From the cell containing the given text, extract its center point as (x, y) coordinate. 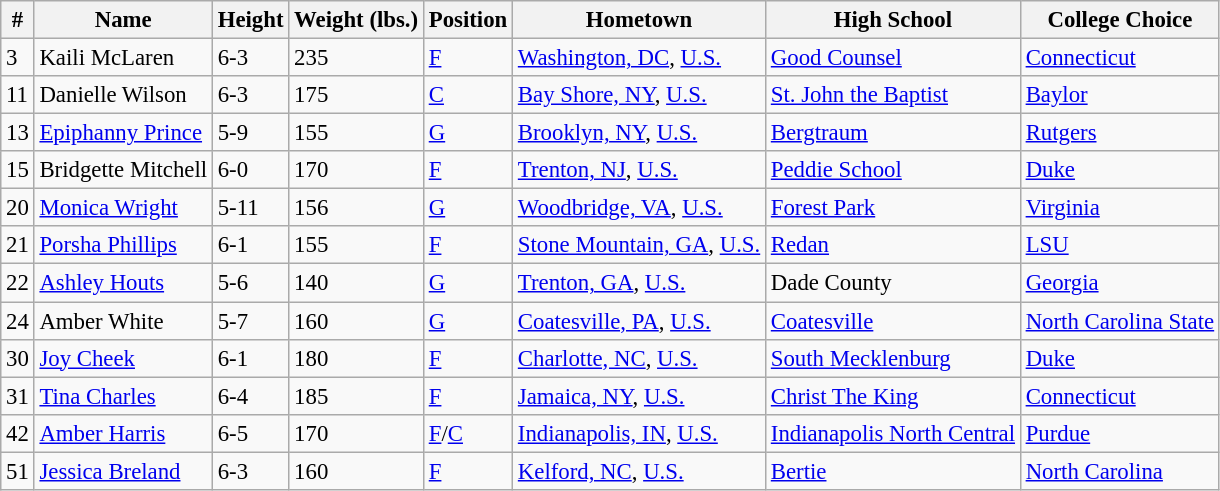
5-6 (250, 283)
Jessica Breland (123, 471)
5-11 (250, 208)
31 (18, 396)
Position (468, 20)
6-0 (250, 170)
235 (356, 58)
College Choice (1120, 20)
North Carolina State (1120, 321)
42 (18, 433)
Good Counsel (894, 58)
St. John the Baptist (894, 95)
Joy Cheek (123, 358)
F/C (468, 433)
Epiphanny Prince (123, 133)
Virginia (1120, 208)
Rutgers (1120, 133)
Purdue (1120, 433)
LSU (1120, 245)
Trenton, GA, U.S. (640, 283)
3 (18, 58)
Baylor (1120, 95)
Redan (894, 245)
Danielle Wilson (123, 95)
Amber White (123, 321)
Brooklyn, NY, U.S. (640, 133)
140 (356, 283)
Bay Shore, NY, U.S. (640, 95)
Washington, DC, U.S. (640, 58)
Jamaica, NY, U.S. (640, 396)
High School (894, 20)
Ashley Houts (123, 283)
Trenton, NJ, U.S. (640, 170)
Christ The King (894, 396)
24 (18, 321)
North Carolina (1120, 471)
156 (356, 208)
Porsha Phillips (123, 245)
11 (18, 95)
30 (18, 358)
Bertie (894, 471)
13 (18, 133)
Georgia (1120, 283)
5-9 (250, 133)
Dade County (894, 283)
South Mecklenburg (894, 358)
180 (356, 358)
Kaili McLaren (123, 58)
15 (18, 170)
Height (250, 20)
Indianapolis, IN, U.S. (640, 433)
Tina Charles (123, 396)
Monica Wright (123, 208)
C (468, 95)
Bergtraum (894, 133)
Coatesville (894, 321)
Peddie School (894, 170)
Amber Harris (123, 433)
Stone Mountain, GA, U.S. (640, 245)
Woodbridge, VA, U.S. (640, 208)
Name (123, 20)
Kelford, NC, U.S. (640, 471)
# (18, 20)
Coatesville, PA, U.S. (640, 321)
185 (356, 396)
20 (18, 208)
Forest Park (894, 208)
51 (18, 471)
6-5 (250, 433)
21 (18, 245)
5-7 (250, 321)
Hometown (640, 20)
Charlotte, NC, U.S. (640, 358)
6-4 (250, 396)
22 (18, 283)
Weight (lbs.) (356, 20)
Bridgette Mitchell (123, 170)
175 (356, 95)
Indianapolis North Central (894, 433)
